For the text-containing cell, return its midpoint in (X, Y) coordinate format. 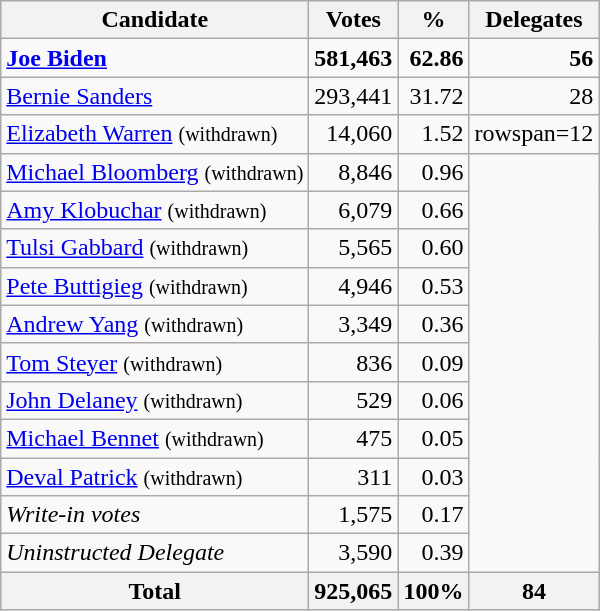
Votes (354, 20)
0.03 (434, 477)
0.96 (434, 172)
Deval Patrick (withdrawn) (155, 477)
581,463 (354, 58)
8,846 (354, 172)
0.06 (434, 400)
100% (434, 591)
0.53 (434, 286)
0.66 (434, 210)
56 (534, 58)
% (434, 20)
Delegates (534, 20)
Michael Bennet (withdrawn) (155, 438)
0.36 (434, 324)
293,441 (354, 96)
Andrew Yang (withdrawn) (155, 324)
0.17 (434, 515)
31.72 (434, 96)
0.09 (434, 362)
0.39 (434, 553)
0.60 (434, 248)
0.05 (434, 438)
475 (354, 438)
Tom Steyer (withdrawn) (155, 362)
Tulsi Gabbard (withdrawn) (155, 248)
Pete Buttigieg (withdrawn) (155, 286)
Total (155, 591)
4,946 (354, 286)
3,349 (354, 324)
28 (534, 96)
Elizabeth Warren (withdrawn) (155, 134)
836 (354, 362)
311 (354, 477)
6,079 (354, 210)
84 (534, 591)
Uninstructed Delegate (155, 553)
1.52 (434, 134)
62.86 (434, 58)
Write-in votes (155, 515)
14,060 (354, 134)
Amy Klobuchar (withdrawn) (155, 210)
rowspan=12 (534, 134)
Joe Biden (155, 58)
925,065 (354, 591)
Candidate (155, 20)
Bernie Sanders (155, 96)
5,565 (354, 248)
1,575 (354, 515)
529 (354, 400)
3,590 (354, 553)
John Delaney (withdrawn) (155, 400)
Michael Bloomberg (withdrawn) (155, 172)
